Identify which cell holds the provided text, then report its (x, y) central coordinate. 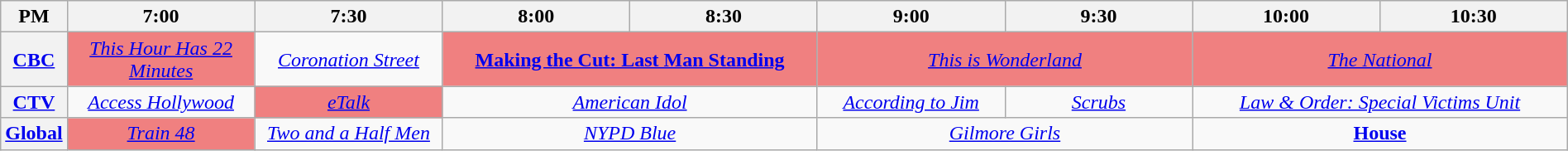
CTV (34, 102)
8:30 (724, 17)
eTalk (349, 102)
PM (34, 17)
NYPD Blue (630, 134)
American Idol (630, 102)
Coronation Street (349, 60)
This is Wonderland (1005, 60)
8:00 (536, 17)
Global (34, 134)
According to Jim (911, 102)
Access Hollywood (160, 102)
House (1379, 134)
9:00 (911, 17)
CBC (34, 60)
Train 48 (160, 134)
10:00 (1287, 17)
Making the Cut: Last Man Standing (630, 60)
This Hour Has 22 Minutes (160, 60)
Gilmore Girls (1005, 134)
Two and a Half Men (349, 134)
9:30 (1098, 17)
7:00 (160, 17)
Law & Order: Special Victims Unit (1379, 102)
10:30 (1474, 17)
7:30 (349, 17)
The National (1379, 60)
Scrubs (1098, 102)
